Return [x, y] of the center of cell containing provided text 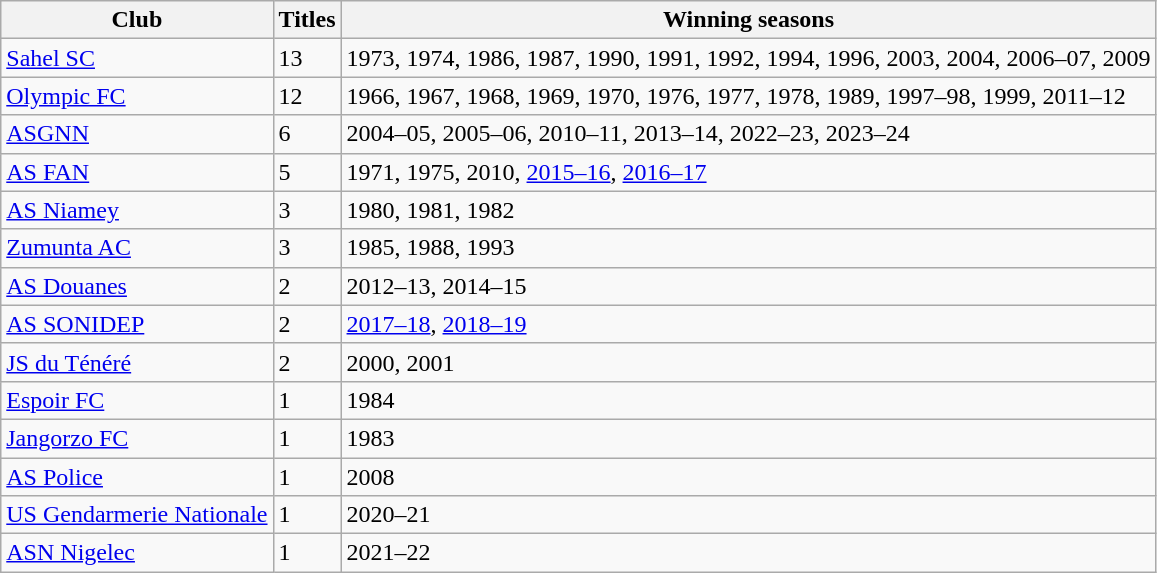
12 [307, 96]
6 [307, 134]
2017–18, 2018–19 [748, 324]
1985, 1988, 1993 [748, 248]
Jangorzo FC [137, 438]
US Gendarmerie Nationale [137, 515]
Winning seasons [748, 20]
Olympic FC [137, 96]
AS Police [137, 477]
5 [307, 172]
AS Douanes [137, 286]
1966, 1967, 1968, 1969, 1970, 1976, 1977, 1978, 1989, 1997–98, 1999, 2011–12 [748, 96]
2020–21 [748, 515]
2008 [748, 477]
1973, 1974, 1986, 1987, 1990, 1991, 1992, 1994, 1996, 2003, 2004, 2006–07, 2009 [748, 58]
13 [307, 58]
2012–13, 2014–15 [748, 286]
Club [137, 20]
Sahel SC [137, 58]
JS du Ténéré [137, 362]
1980, 1981, 1982 [748, 210]
1983 [748, 438]
Espoir FC [137, 400]
2021–22 [748, 553]
Zumunta AC [137, 248]
1971, 1975, 2010, 2015–16, 2016–17 [748, 172]
AS SONIDEP [137, 324]
2004–05, 2005–06, 2010–11, 2013–14, 2022–23, 2023–24 [748, 134]
ASGNN [137, 134]
AS Niamey [137, 210]
2000, 2001 [748, 362]
Titles [307, 20]
1984 [748, 400]
ASN Nigelec [137, 553]
AS FAN [137, 172]
